Detect which cell encompasses the target text, then output its (x, y) center coordinate. 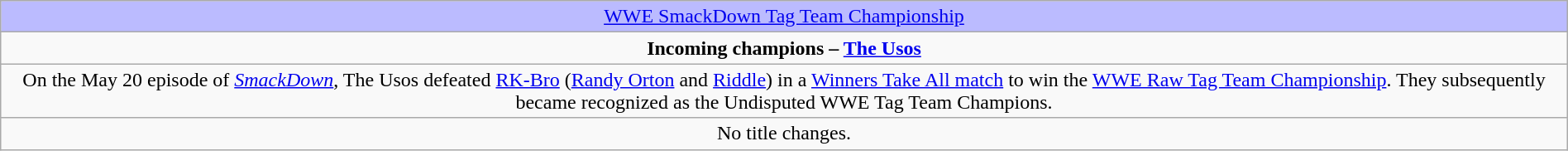
WWE SmackDown Tag Team Championship (784, 17)
Incoming champions – The Usos (784, 48)
No title changes. (784, 134)
